Scan for the cell matching the given text and deliver its [X, Y] coordinate at center. 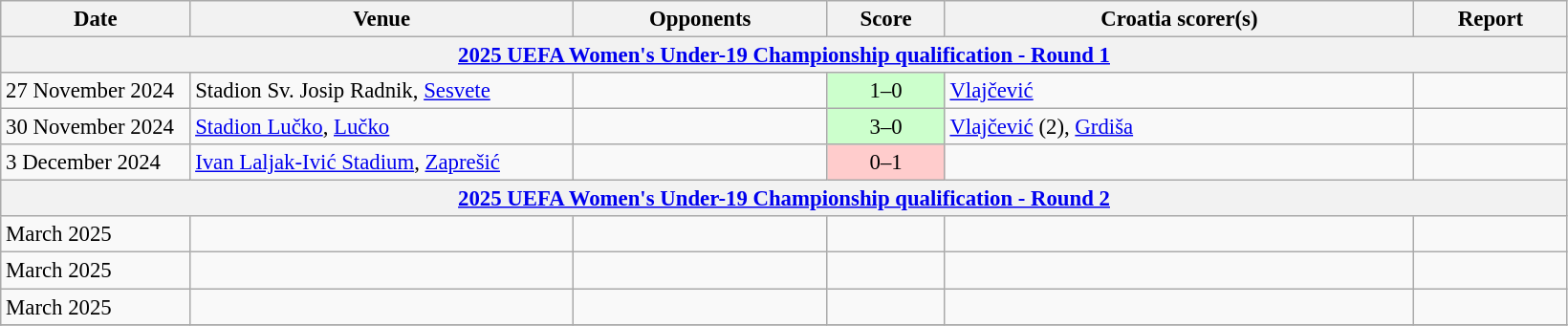
Report [1492, 19]
Vlajčević (2), Grdiša [1180, 127]
Stadion Lučko, Lučko [382, 127]
Stadion Sv. Josip Radnik, Sesvete [382, 91]
Croatia scorer(s) [1180, 19]
Date [96, 19]
3–0 [885, 127]
1–0 [885, 91]
2025 UEFA Women's Under-19 Championship qualification - Round 2 [784, 199]
Venue [382, 19]
3 December 2024 [96, 163]
Score [885, 19]
2025 UEFA Women's Under-19 Championship qualification - Round 1 [784, 55]
Opponents [700, 19]
Ivan Laljak-Ivić Stadium, Zaprešić [382, 163]
Vlajčević [1180, 91]
0–1 [885, 163]
30 November 2024 [96, 127]
27 November 2024 [96, 91]
